Output the (X, Y) coordinate of the center of the cell containing the given text.  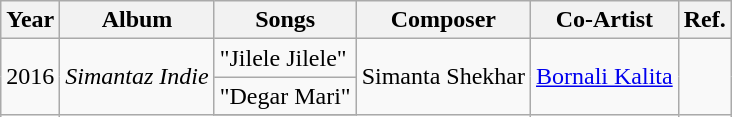
Simantaz Indie (137, 77)
Composer (443, 20)
Ref. (704, 20)
Bornali Kalita (605, 77)
"Degar Mari" (285, 96)
2016 (30, 77)
Songs (285, 20)
Co-Artist (605, 20)
"Jilele Jilele" (285, 58)
Album (137, 20)
Year (30, 20)
Simanta Shekhar (443, 77)
